Pinpoint the cell where the given text exists, returning its [x, y] midpoint coordinate. 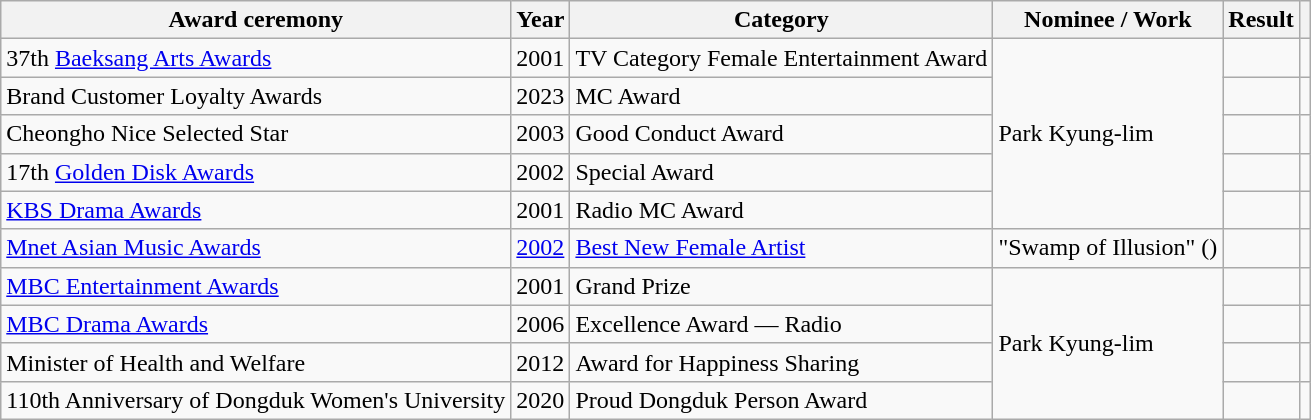
Brand Customer Loyalty Awards [256, 96]
TV Category Female Entertainment Award [782, 58]
Year [540, 20]
37th Baeksang Arts Awards [256, 58]
2020 [540, 400]
Award for Happiness Sharing [782, 362]
MBC Drama Awards [256, 324]
Good Conduct Award [782, 134]
2003 [540, 134]
Proud Dongduk Person Award [782, 400]
17th Golden Disk Awards [256, 172]
Grand Prize [782, 286]
"Swamp of Illusion" () [1108, 248]
Award ceremony [256, 20]
110th Anniversary of Dongduk Women's University [256, 400]
2006 [540, 324]
Mnet Asian Music Awards [256, 248]
Excellence Award — Radio [782, 324]
Cheongho Nice Selected Star [256, 134]
Radio MC Award [782, 210]
MC Award [782, 96]
Nominee / Work [1108, 20]
Best New Female Artist [782, 248]
Minister of Health and Welfare [256, 362]
MBC Entertainment Awards [256, 286]
2012 [540, 362]
2023 [540, 96]
Result [1261, 20]
Category [782, 20]
Special Award [782, 172]
KBS Drama Awards [256, 210]
